Capture the cell that displays the provided text and extract its [X, Y] central coordinate. 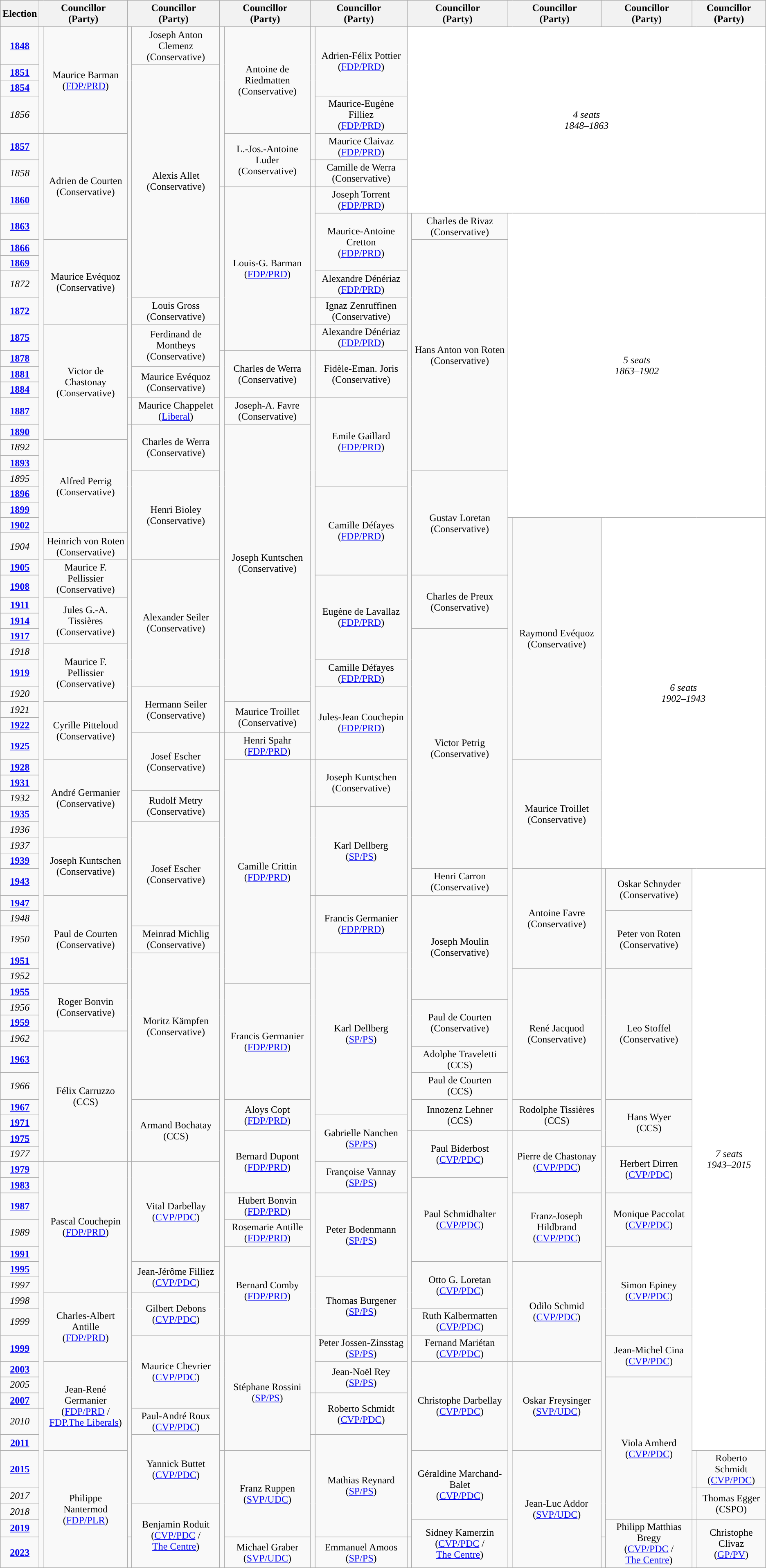
2018 [20, 1511]
2015 [20, 1469]
Alexis Allet(Conservative) [176, 181]
Henri Carron(Conservative) [460, 882]
4 seats1848–1863 [586, 120]
Thomas Burgener(SP/PS) [361, 1306]
1928 [20, 767]
Henri Spahr(FDP/PRD) [268, 746]
André Germanier(Conservative) [86, 798]
Victor Petrig(Conservative) [460, 748]
Emile Gaillard(FDP/PRD) [361, 442]
Félix Carruzzo(CCS) [86, 1096]
2007 [20, 1400]
Rosemarie Antille(FDP/PRD) [268, 1233]
Gilbert Debons(CVP/PDC) [176, 1314]
Cyrille Pitteloud(Conservative) [86, 730]
Jean-Michel Cina(CVP/PDC) [649, 1356]
1936 [20, 829]
Hubert Bonvin(FDP/PRD) [268, 1206]
1863 [20, 227]
1989 [20, 1233]
Charles-Albert Antille(FDP/PRD) [86, 1327]
2005 [20, 1385]
Victor de Chastonay(Conservative) [86, 382]
Pascal Couchepin(FDP/PRD) [86, 1227]
1904 [20, 546]
1866 [20, 247]
1943 [20, 882]
Ruth Kalbermatten(CVP/PDC) [460, 1322]
2010 [20, 1422]
Pierre de Chastonay(CVP/PDC) [556, 1161]
Joseph Moulin(Conservative) [460, 947]
Oskar Freysinger(SVP/UDC) [556, 1406]
1921 [20, 710]
Election [20, 14]
Paul Schmidhalter(CVP/PDC) [460, 1219]
1887 [20, 411]
1920 [20, 694]
Hermann Seiler(Conservative) [176, 710]
Françoise Vannay(SP/PS) [361, 1177]
1956 [20, 1007]
Peter Jossen-Zinsstag(SP/PS) [361, 1348]
1854 [20, 88]
Christophe Clivaz(GP/PV) [731, 1543]
1955 [20, 992]
1950 [20, 940]
1922 [20, 725]
1905 [20, 567]
1975 [20, 1138]
Géraldine Marchand-Balet(CVP/PDC) [460, 1485]
Paul-André Roux(CVP/PDC) [176, 1422]
Camille Crittin(FDP/PRD) [268, 872]
Antoine Favre(Conservative) [556, 918]
Gabrielle Nanchen(SP/PS) [361, 1138]
1919 [20, 673]
Mathias Reynard(SP/PS) [361, 1486]
5 seats1863–1902 [637, 365]
1998 [20, 1301]
Adolphe Traveletti(CCS) [460, 1059]
1908 [20, 586]
L.-Jos.-Antoine Luder(Conservative) [268, 160]
1948 [20, 919]
Moritz Kämpfen(Conservative) [176, 1026]
Maurice-Antoine Cretton(FDP/PRD) [361, 242]
Bernard Dupont(FDP/PRD) [268, 1161]
1918 [20, 652]
1951 [20, 961]
Louis-G. Barman(FDP/PRD) [268, 268]
Leo Stoffel(Conservative) [649, 1034]
Charles de Preux(Conservative) [460, 602]
Otto G. Loretan(CVP/PDC) [460, 1285]
1952 [20, 976]
1848 [20, 46]
1881 [20, 374]
1979 [20, 1169]
Philippe Nantermod(FDP/PLR) [86, 1509]
Paul de Courten(CCS) [460, 1086]
Thomas Egger(CSPO) [731, 1503]
Viola Amherd(CVP/PDC) [649, 1448]
1991 [20, 1254]
Alexander Seiler(Conservative) [176, 622]
1917 [20, 636]
Yannick Buttet(CVP/PDC) [176, 1469]
Armand Bochatay(CCS) [176, 1130]
Benjamin Roduit(CVP/PDC /The Centre) [176, 1535]
1967 [20, 1107]
Franz-Joseph Hildbrand(CVP/PDC) [556, 1227]
Bernard Comby(FDP/PRD) [268, 1291]
1962 [20, 1038]
1856 [20, 115]
Heinrich von Roten(Conservative) [86, 546]
1939 [20, 860]
1935 [20, 814]
Adrien de Courten(Conservative) [86, 186]
1959 [20, 1023]
Henri Bioley(Conservative) [176, 515]
1892 [20, 447]
Peter Bodenmann(SP/PS) [361, 1235]
1932 [20, 798]
Emmanuel Amoos(SP/PS) [361, 1552]
Monique Paccolat(CVP/PDC) [649, 1220]
Ferdinand de Montheys(Conservative) [176, 345]
Hans Anton von Roten(Conservative) [460, 355]
Maurice Claivaz(FDP/PRD) [361, 146]
Franz Ruppen(SVP/UDC) [268, 1494]
1860 [20, 200]
1995 [20, 1269]
2011 [20, 1442]
Joseph Anton Clemenz(Conservative) [176, 46]
Camille de Werra(Conservative) [361, 173]
Innozenz Lehner(CCS) [460, 1115]
Gustav Loretan(Conservative) [460, 523]
7 seats1943–2015 [729, 1159]
Meinrad Michlig(Conservative) [176, 940]
Hans Wyer(CCS) [649, 1123]
Raymond Evéquoz(Conservative) [556, 638]
Maurice Barman(FDP/PRD) [86, 80]
Eugène de Lavallaz(FDP/PRD) [361, 617]
Philipp Matthias Bregy(CVP/PDC /The Centre) [649, 1543]
Vital Darbellay(CVP/PDC) [176, 1211]
Fidèle-Eman. Joris(Conservative) [361, 374]
1911 [20, 605]
Joseph-A. Favre(Conservative) [268, 411]
Maurice Chappelet(Liberal) [176, 411]
1937 [20, 845]
Jean-Jérôme Filliez(CVP/PDC) [176, 1277]
Paul Biderbost(CVP/PDC) [460, 1154]
Maurice Chevrier(CVP/PDC) [176, 1372]
1878 [20, 359]
Fernand Mariétan(CVP/PDC) [460, 1348]
1899 [20, 510]
René Jacquod(Conservative) [556, 1034]
Jules-Jean Couchepin(FDP/PRD) [361, 723]
1947 [20, 903]
Aloys Copt(FDP/PRD) [268, 1115]
1895 [20, 478]
2003 [20, 1369]
2023 [20, 1552]
Joseph Torrent(FDP/PRD) [361, 200]
Simon Epiney(CVP/PDC) [649, 1291]
1869 [20, 263]
Rodolphe Tissières(CCS) [556, 1115]
Oskar Schnyder(Conservative) [649, 889]
Christophe Darbellay(CVP/PDC) [460, 1406]
Michael Graber(SVP/UDC) [268, 1552]
1893 [20, 463]
1987 [20, 1206]
Rudolf Metry(Conservative) [176, 806]
1983 [20, 1185]
1977 [20, 1154]
2019 [20, 1528]
Roger Bonvin(Conservative) [86, 1007]
1963 [20, 1059]
Jean-René Germanier(FDP/PRD /FDP.The Liberals) [86, 1406]
Alfred Perrig(Conservative) [86, 486]
Louis Gross(Conservative) [176, 311]
Jean-Noël Rey(SP/PS) [361, 1377]
Odilo Schmid(CVP/PDC) [556, 1312]
Maurice-Eugène Filliez(FDP/PRD) [361, 115]
1857 [20, 146]
1896 [20, 494]
1997 [20, 1285]
Adrien-Félix Pottier(FDP/PRD) [361, 61]
1902 [20, 525]
6 seats1902–1943 [683, 693]
Antoine de Riedmatten(Conservative) [268, 80]
Jean-Luc Addor(SVP/UDC) [556, 1509]
1966 [20, 1086]
Jules G.-A. Tissières(Conservative) [86, 620]
1914 [20, 620]
Herbert Dirren(CVP/PDC) [649, 1169]
Stéphane Rossini(SP/PS) [268, 1393]
1851 [20, 72]
1858 [20, 173]
1971 [20, 1123]
1875 [20, 338]
Peter von Roten(Conservative) [649, 940]
1884 [20, 390]
1890 [20, 432]
Sidney Kamerzin(CVP/PDC /The Centre) [460, 1543]
1925 [20, 746]
Ignaz Zenruffinen(Conservative) [361, 311]
2017 [20, 1496]
Charles de Rivaz(Conservative) [460, 227]
1931 [20, 783]
